For the text-containing cell, return its midpoint in [X, Y] coordinate format. 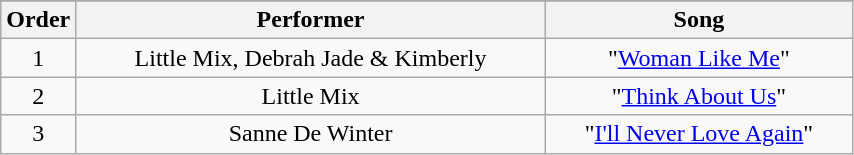
Performer [311, 20]
"I'll Never Love Again" [698, 134]
1 [38, 58]
Order [38, 20]
3 [38, 134]
"Woman Like Me" [698, 58]
Little Mix [311, 96]
Song [698, 20]
2 [38, 96]
"Think About Us" [698, 96]
Little Mix, Debrah Jade & Kimberly [311, 58]
Sanne De Winter [311, 134]
